Scan for the cell matching the given text and deliver its [X, Y] coordinate at center. 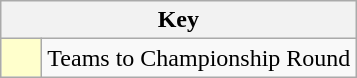
Key [178, 20]
Teams to Championship Round [199, 58]
